Return the (X, Y) coordinate for the center point of the cell that contains the specified text.  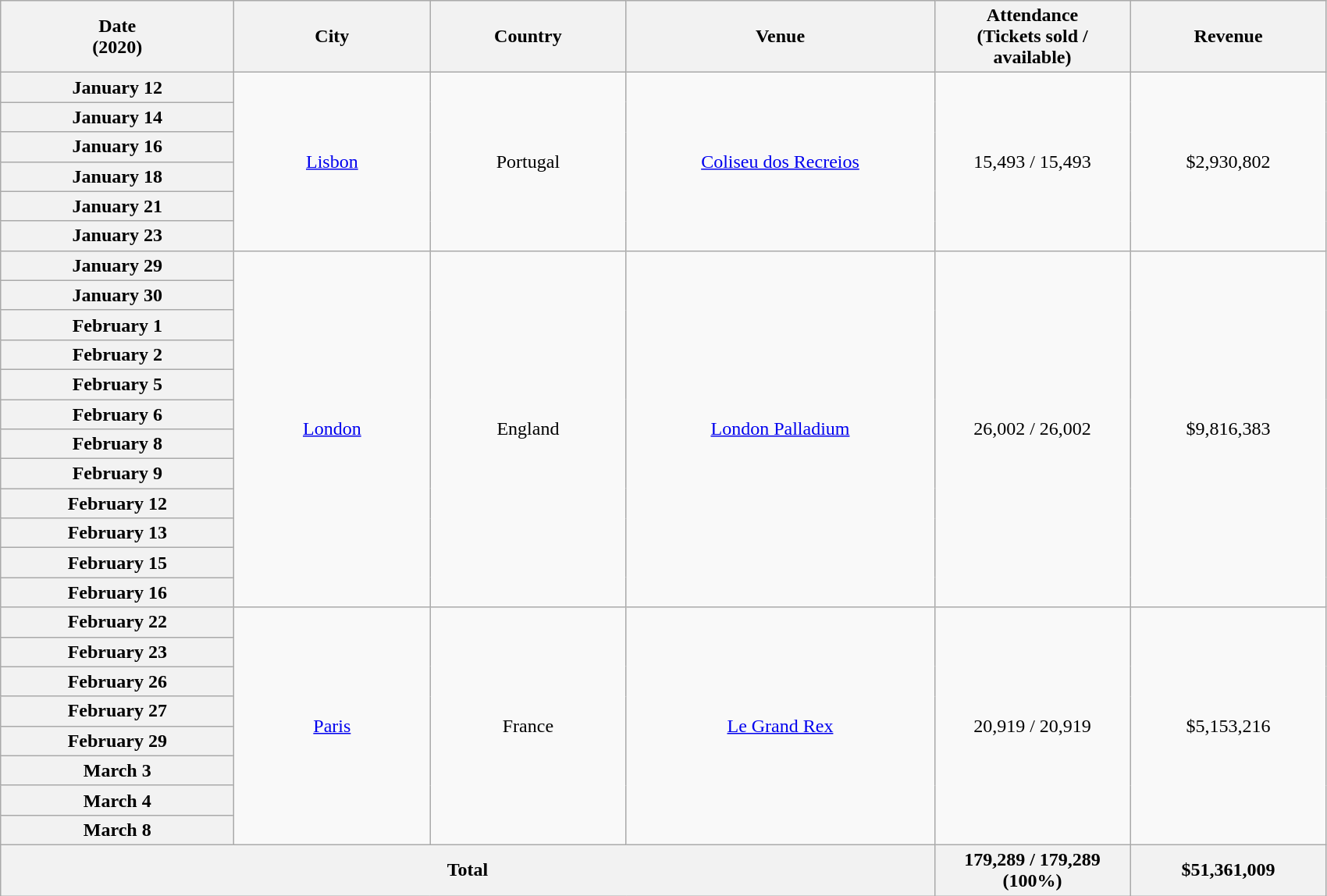
Date(2020) (117, 37)
26,002 / 26,002 (1032, 429)
March 3 (117, 770)
February 12 (117, 503)
England (528, 429)
January 18 (117, 176)
Le Grand Rex (781, 726)
Attendance (Tickets sold / available) (1032, 37)
January 16 (117, 147)
February 8 (117, 444)
Total (468, 869)
20,919 / 20,919 (1032, 726)
February 2 (117, 354)
February 5 (117, 384)
January 21 (117, 206)
Venue (781, 37)
179,289 / 179,289(100%) (1032, 869)
Country (528, 37)
January 30 (117, 295)
January 14 (117, 117)
Portugal (528, 162)
January 23 (117, 236)
February 6 (117, 414)
January 29 (117, 265)
February 27 (117, 711)
$9,816,383 (1229, 429)
January 12 (117, 87)
February 23 (117, 652)
London Palladium (781, 429)
February 29 (117, 741)
London (333, 429)
$2,930,802 (1229, 162)
Paris (333, 726)
February 22 (117, 622)
$5,153,216 (1229, 726)
City (333, 37)
Revenue (1229, 37)
Coliseu dos Recreios (781, 162)
15,493 / 15,493 (1032, 162)
$51,361,009 (1229, 869)
March 8 (117, 830)
February 16 (117, 592)
February 13 (117, 533)
February 9 (117, 474)
February 26 (117, 681)
Lisbon (333, 162)
March 4 (117, 800)
February 15 (117, 563)
February 1 (117, 325)
France (528, 726)
